Determine the [x, y] coordinate at the center of the cell enclosing the given text.  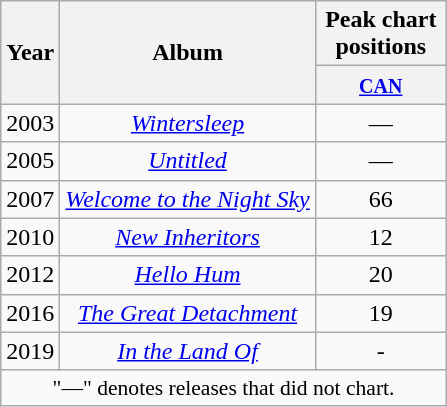
12 [380, 237]
2003 [30, 123]
20 [380, 275]
2007 [30, 199]
Wintersleep [188, 123]
Year [30, 52]
66 [380, 199]
Hello Hum [188, 275]
The Great Detachment [188, 313]
Peak chart positions [380, 34]
Untitled [188, 161]
Album [188, 52]
2012 [30, 275]
Welcome to the Night Sky [188, 199]
In the Land Of [188, 351]
2019 [30, 351]
"—" denotes releases that did not chart. [224, 388]
New Inheritors [188, 237]
- [380, 351]
19 [380, 313]
2005 [30, 161]
2010 [30, 237]
2016 [30, 313]
CAN [380, 85]
